Return the [X, Y] coordinate for the center point of the cell that contains the specified text.  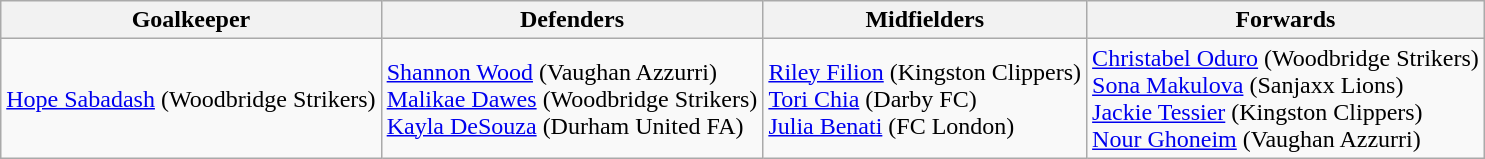
Hope Sabadash (Woodbridge Strikers) [191, 98]
Goalkeeper [191, 20]
Forwards [1286, 20]
Midfielders [925, 20]
Riley Filion (Kingston Clippers)Tori Chia (Darby FC)Julia Benati (FC London) [925, 98]
Shannon Wood (Vaughan Azzurri)Malikae Dawes (Woodbridge Strikers)Kayla DeSouza (Durham United FA) [572, 98]
Defenders [572, 20]
Christabel Oduro (Woodbridge Strikers)Sona Makulova (Sanjaxx Lions)Jackie Tessier (Kingston Clippers)Nour Ghoneim (Vaughan Azzurri) [1286, 98]
